Provide the (x, y) coordinate of the cell's center where the given text is located.  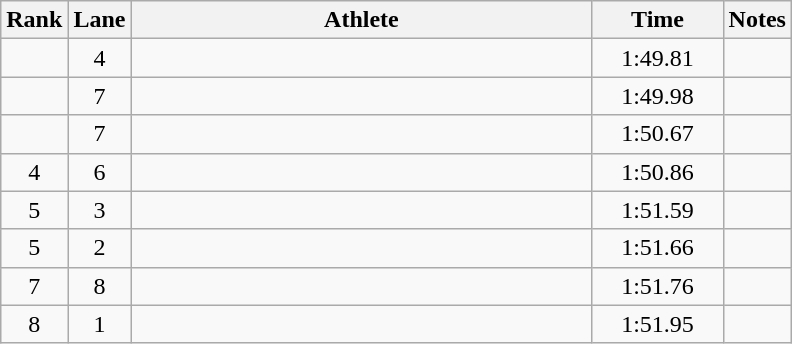
Time (658, 20)
1:50.86 (658, 172)
1:49.98 (658, 96)
3 (100, 210)
Athlete (362, 20)
1:51.66 (658, 248)
Lane (100, 20)
6 (100, 172)
1:51.76 (658, 286)
1:49.81 (658, 58)
1 (100, 324)
1:50.67 (658, 134)
Notes (757, 20)
1:51.59 (658, 210)
1:51.95 (658, 324)
2 (100, 248)
Rank (34, 20)
